Extract the [X, Y] coordinate from the center of the cell holding the provided text.  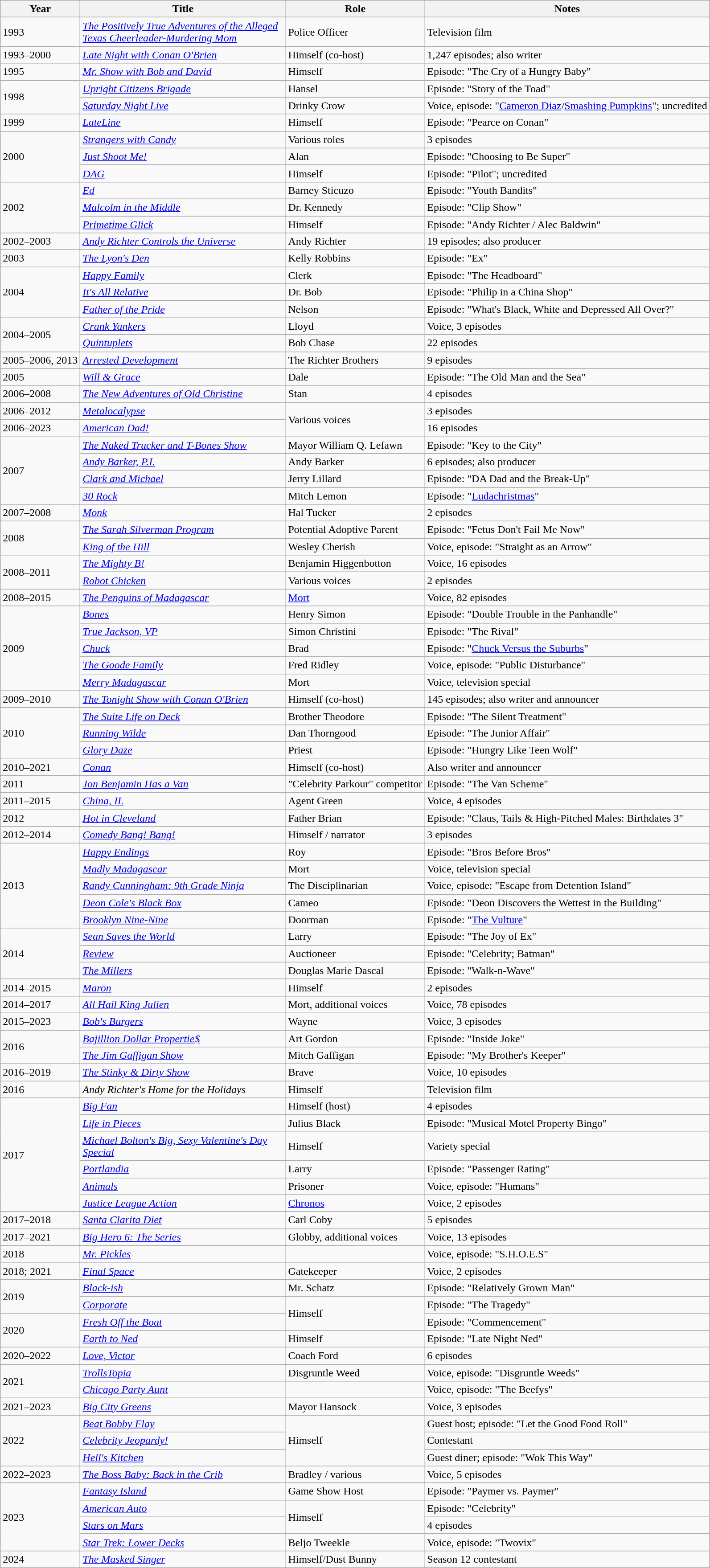
Voice, 16 episodes [567, 564]
Episode: "Pearce on Conan" [567, 123]
2010 [40, 733]
Dr. Kennedy [355, 207]
Episode: "The Silent Treatment" [567, 716]
Corporate [183, 1305]
Chronos [355, 1203]
Dale [355, 377]
The Boss Baby: Back in the Crib [183, 1474]
"Celebrity Parkour" competitor [355, 784]
2011–2015 [40, 801]
Metalocalypse [183, 411]
Kelly Robbins [355, 258]
Episode: "Claus, Tails & High-Pitched Males: Birthdates 3" [567, 818]
Glory Daze [183, 750]
6 episodes; also producer [567, 462]
Star Trek: Lower Decks [183, 1542]
Brave [355, 1073]
Just Shoot Me! [183, 156]
Mitch Gaffigan [355, 1056]
Episode: "Ludachristmas" [567, 496]
Voice, 10 episodes [567, 1073]
Episode: "Musical Motel Property Bingo" [567, 1123]
Benjamin Higgenbotton [355, 564]
Saturday Night Live [183, 106]
Wesley Cherish [355, 547]
Upright Citizens Brigade [183, 89]
Globby, additional voices [355, 1237]
2003 [40, 258]
Contestant [567, 1441]
LateLine [183, 123]
Episode: "Story of the Toad" [567, 89]
Chicago Party Aunt [183, 1390]
2008–2011 [40, 572]
Potential Adoptive Parent [355, 530]
Quintuplets [183, 343]
1995 [40, 72]
Bajillion Dollar Propertie$ [183, 1039]
The New Adventures of Old Christine [183, 394]
Episode: "Celebrity" [567, 1508]
Jon Benjamin Has a Van [183, 784]
Douglas Marie Dascal [355, 970]
2017–2018 [40, 1220]
16 episodes [567, 428]
Andy Richter's Home for the Holidays [183, 1089]
Episode: "The Joy of Ex" [567, 937]
Chuck [183, 648]
2006–2023 [40, 428]
19 episodes; also producer [567, 242]
Santa Clarita Diet [183, 1220]
1999 [40, 123]
Bradley / various [355, 1474]
Conan [183, 767]
6 episodes [567, 1356]
Episode: "The Tragedy" [567, 1305]
Justice League Action [183, 1203]
Episode: "Hungry Like Teen Wolf" [567, 750]
Randy Cunningham: 9th Grade Ninja [183, 886]
Episode: "Pilot"; uncredited [567, 173]
2007–2008 [40, 513]
The Disciplinarian [355, 886]
Alan [355, 156]
2002–2003 [40, 242]
Black-ish [183, 1288]
TrollsTopia [183, 1373]
2021–2023 [40, 1407]
Voice, episode: "S.H.O.E.S" [567, 1254]
2018; 2021 [40, 1271]
2010–2021 [40, 767]
Hal Tucker [355, 513]
Mitch Lemon [355, 496]
Andy Richter Controls the Universe [183, 242]
Episode: "Deon Discovers the Wettest in the Building" [567, 903]
1,247 episodes; also writer [567, 55]
The Positively True Adventures of the Alleged Texas Cheerleader-Murdering Mom [183, 32]
Primetime Glick [183, 224]
Merry Madagascar [183, 682]
2012 [40, 818]
Father Brian [355, 818]
2017–2021 [40, 1237]
2008–2015 [40, 598]
Episode: "Youth Bandits" [567, 190]
Stars on Mars [183, 1525]
The Jim Gaffigan Show [183, 1056]
2009–2010 [40, 699]
Guest diner; episode: "Wok This Way" [567, 1457]
Roy [355, 852]
22 episodes [567, 343]
Carl Coby [355, 1220]
Voice, episode: "Twovix" [567, 1542]
Animals [183, 1186]
The Penguins of Madagascar [183, 598]
Title [183, 9]
2002 [40, 207]
Episode: "Chuck Versus the Suburbs" [567, 648]
Voice, 5 episodes [567, 1474]
Cameo [355, 903]
Mr. Show with Bob and David [183, 72]
Bob Chase [355, 343]
2006–2008 [40, 394]
Voice, episode: "Straight as an Arrow" [567, 547]
Arrested Development [183, 360]
2017 [40, 1155]
Episode: "Philip in a China Shop" [567, 292]
2004 [40, 292]
Art Gordon [355, 1039]
2016–2019 [40, 1073]
2005–2006, 2013 [40, 360]
King of the Hill [183, 547]
Father of the Pride [183, 309]
Fresh Off the Boat [183, 1322]
Episode: "Key to the City" [567, 445]
Madly Madagascar [183, 869]
Also writer and announcer [567, 767]
Hansel [355, 89]
Mr. Schatz [355, 1288]
2013 [40, 886]
1998 [40, 97]
Variety special [567, 1146]
2007 [40, 470]
Life in Pieces [183, 1123]
Guest host; episode: "Let the Good Food Roll" [567, 1424]
Brad [355, 648]
The Mighty B! [183, 564]
2023 [40, 1517]
Review [183, 954]
Beljo Tweekle [355, 1542]
Himself/Dust Bunny [355, 1559]
All Hail King Julien [183, 1004]
Auctioneer [355, 954]
The Naked Trucker and T-Bones Show [183, 445]
Hot in Cleveland [183, 818]
Mr. Pickles [183, 1254]
Earth to Ned [183, 1339]
Happy Endings [183, 852]
Role [355, 9]
Strangers with Candy [183, 139]
Crank Yankers [183, 326]
The Lyon's Den [183, 258]
Stan [355, 394]
Celebrity Jeopardy! [183, 1441]
Hell's Kitchen [183, 1457]
The Suite Life on Deck [183, 716]
American Dad! [183, 428]
Wayne [355, 1021]
Bob's Burgers [183, 1021]
Nelson [355, 309]
2006–2012 [40, 411]
American Auto [183, 1508]
Episode: "The Cry of a Hungry Baby" [567, 72]
Big Hero 6: The Series [183, 1237]
Voice, episode: "Public Disturbance" [567, 665]
Happy Family [183, 275]
2024 [40, 1559]
Julius Black [355, 1123]
2009 [40, 648]
Voice, episode: "Humans" [567, 1186]
Comedy Bang! Bang! [183, 835]
2011 [40, 784]
Episode: "Bros Before Bros" [567, 852]
Clerk [355, 275]
DAG [183, 173]
Dan Thorngood [355, 733]
Episode: "The Old Man and the Sea" [567, 377]
1993–2000 [40, 55]
Simon Christini [355, 631]
2014–2017 [40, 1004]
2000 [40, 156]
145 episodes; also writer and announcer [567, 699]
Coach Ford [355, 1356]
Episode: "The Vulture" [567, 920]
Monk [183, 513]
Lloyd [355, 326]
9 episodes [567, 360]
The Masked Singer [183, 1559]
Big Fan [183, 1106]
Drinky Crow [355, 106]
Andy Barker [355, 462]
Episode: "Paymer vs. Paymer" [567, 1491]
5 episodes [567, 1220]
Brother Theodore [355, 716]
2014–2015 [40, 987]
Episode: "My Brother's Keeper" [567, 1056]
Episode: "Relatively Grown Man" [567, 1288]
The Millers [183, 970]
2021 [40, 1381]
Ed [183, 190]
Henry Simon [355, 614]
Voice, episode: "Disgruntle Weeds" [567, 1373]
2022 [40, 1441]
Michael Bolton's Big, Sexy Valentine's Day Special [183, 1146]
Episode: "Commencement" [567, 1322]
Portlandia [183, 1169]
2015–2023 [40, 1021]
Andy Richter [355, 242]
2020–2022 [40, 1356]
True Jackson, VP [183, 631]
Big City Greens [183, 1407]
Barney Sticuzo [355, 190]
Himself (host) [355, 1106]
Episode: "Celebrity; Batman" [567, 954]
Episode: "Inside Joke" [567, 1039]
Dr. Bob [355, 292]
Mayor William Q. Lefawn [355, 445]
Clark and Michael [183, 479]
Final Space [183, 1271]
Police Officer [355, 32]
Episode: "Late Night Ned" [567, 1339]
Sean Saves the World [183, 937]
Year [40, 9]
Brooklyn Nine-Nine [183, 920]
Beat Bobby Flay [183, 1424]
2005 [40, 377]
2020 [40, 1331]
Season 12 contestant [567, 1559]
Disgruntle Weed [355, 1373]
Episode: "Andy Richter / Alec Baldwin" [567, 224]
Himself / narrator [355, 835]
The Stinky & Dirty Show [183, 1073]
Voice, 4 episodes [567, 801]
The Sarah Silverman Program [183, 530]
Doorman [355, 920]
Episode: "The Junior Affair" [567, 733]
Jerry Lillard [355, 479]
Voice, episode: "Cameron Diaz/Smashing Pumpkins"; uncredited [567, 106]
Episode: "Clip Show" [567, 207]
China, IL [183, 801]
Maron [183, 987]
Episode: "Choosing to Be Super" [567, 156]
Fantasy Island [183, 1491]
Love, Victor [183, 1356]
Voice, 13 episodes [567, 1237]
Gatekeeper [355, 1271]
2014 [40, 954]
Late Night with Conan O'Brien [183, 55]
Voice, episode: "Escape from Detention Island" [567, 886]
Bones [183, 614]
Various roles [355, 139]
Mort, additional voices [355, 1004]
Episode: "DA Dad and the Break-Up" [567, 479]
Episode: "The Rival" [567, 631]
Episode: "Double Trouble in the Panhandle" [567, 614]
Episode: "Fetus Don't Fail Me Now" [567, 530]
Running Wilde [183, 733]
The Tonight Show with Conan O'Brien [183, 699]
2018 [40, 1254]
2008 [40, 538]
Andy Barker, P.I. [183, 462]
2004–2005 [40, 335]
2012–2014 [40, 835]
Episode: "Ex" [567, 258]
Episode: "What's Black, White and Depressed All Over?" [567, 309]
Robot Chicken [183, 581]
Voice, 82 episodes [567, 598]
Priest [355, 750]
It's All Relative [183, 292]
The Richter Brothers [355, 360]
Episode: "Passenger Rating" [567, 1169]
Notes [567, 9]
2022–2023 [40, 1474]
Episode: "The Headboard" [567, 275]
Prisoner [355, 1186]
Voice, 78 episodes [567, 1004]
Deon Cole's Black Box [183, 903]
2019 [40, 1296]
The Goode Family [183, 665]
Episode: "Walk-n-Wave" [567, 970]
30 Rock [183, 496]
Voice, episode: "The Beefys" [567, 1390]
Will & Grace [183, 377]
Game Show Host [355, 1491]
Fred Ridley [355, 665]
Episode: "The Van Scheme" [567, 784]
Agent Green [355, 801]
1993 [40, 32]
Mayor Hansock [355, 1407]
Malcolm in the Middle [183, 207]
